Return (x, y) of the center of cell containing provided text 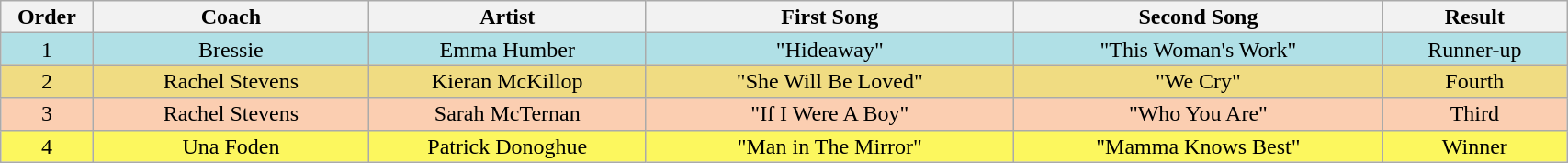
Emma Humber (507, 50)
"Man in The Mirror" (830, 146)
"This Woman's Work" (1198, 50)
Sarah McTernan (507, 114)
Second Song (1198, 17)
Una Foden (231, 146)
4 (47, 146)
Winner (1475, 146)
Artist (507, 17)
Coach (231, 17)
Kieran McKillop (507, 81)
Runner-up (1475, 50)
3 (47, 114)
"She Will Be Loved" (830, 81)
Third (1475, 114)
Patrick Donoghue (507, 146)
"We Cry" (1198, 81)
"If I Were A Boy" (830, 114)
Fourth (1475, 81)
1 (47, 50)
2 (47, 81)
First Song (830, 17)
"Hideaway" (830, 50)
"Who You Are" (1198, 114)
Result (1475, 17)
Order (47, 17)
"Mamma Knows Best" (1198, 146)
Bressie (231, 50)
